Determine the [X, Y] coordinate at the center of the cell enclosing the given text.  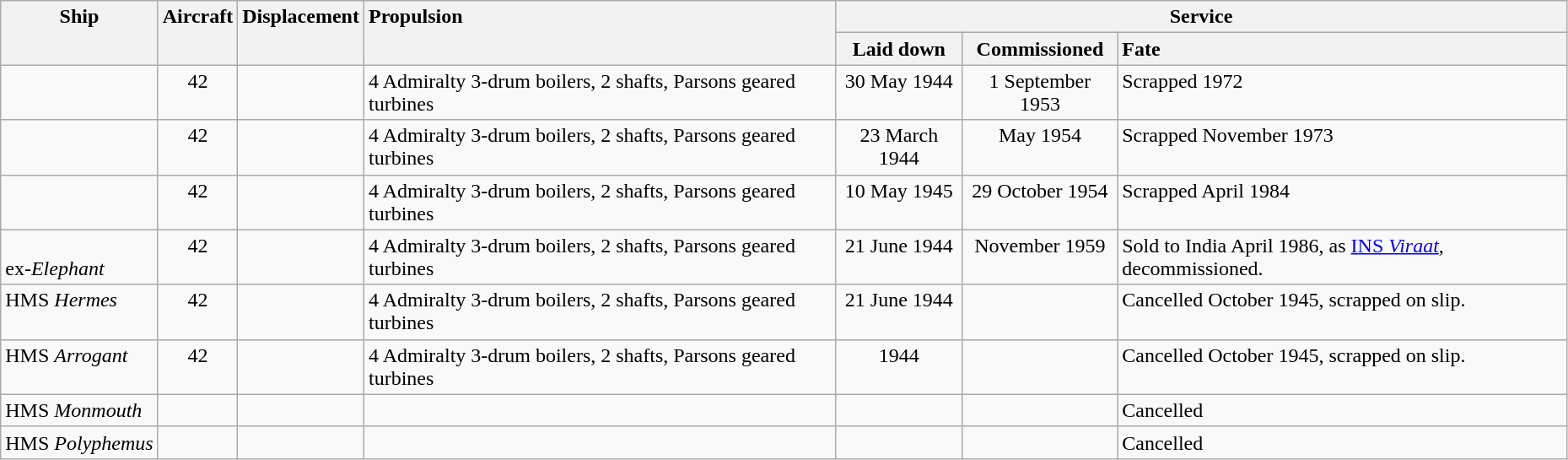
29 October 1954 [1040, 203]
10 May 1945 [899, 203]
Ship [79, 33]
Scrapped April 1984 [1343, 203]
ex-Elephant [79, 257]
Scrapped 1972 [1343, 93]
Scrapped November 1973 [1343, 147]
Commissioned [1040, 49]
1 September 1953 [1040, 93]
HMS Hermes [79, 312]
HMS Monmouth [79, 410]
Fate [1343, 49]
November 1959 [1040, 257]
Aircraft [197, 33]
Laid down [899, 49]
HMS Arrogant [79, 366]
Displacement [301, 33]
Service [1201, 17]
Sold to India April 1986, as INS Viraat, decommissioned. [1343, 257]
May 1954 [1040, 147]
23 March 1944 [899, 147]
1944 [899, 366]
30 May 1944 [899, 93]
HMS Polyphemus [79, 442]
Propulsion [599, 33]
